For the text-containing cell, return its midpoint in [x, y] coordinate format. 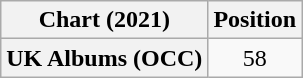
58 [255, 58]
Position [255, 20]
Chart (2021) [104, 20]
UK Albums (OCC) [104, 58]
